Capture the cell that displays the provided text and extract its [x, y] central coordinate. 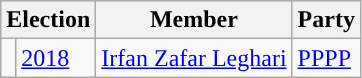
Member [194, 20]
2018 [56, 58]
Irfan Zafar Leghari [194, 58]
PPPP [326, 58]
Election [48, 20]
Party [326, 20]
